Identify which cell holds the provided text, then report its (X, Y) central coordinate. 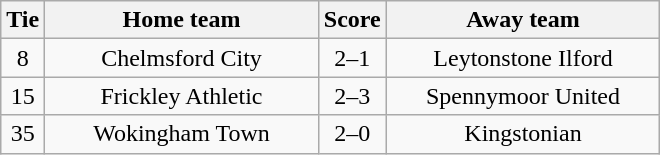
Chelmsford City (182, 58)
15 (23, 96)
Score (352, 20)
Wokingham Town (182, 134)
35 (23, 134)
Tie (23, 20)
Kingstonian (523, 134)
8 (23, 58)
Frickley Athletic (182, 96)
2–1 (352, 58)
2–3 (352, 96)
Spennymoor United (523, 96)
Home team (182, 20)
Away team (523, 20)
2–0 (352, 134)
Leytonstone Ilford (523, 58)
